Detect which cell encompasses the target text, then output its (x, y) center coordinate. 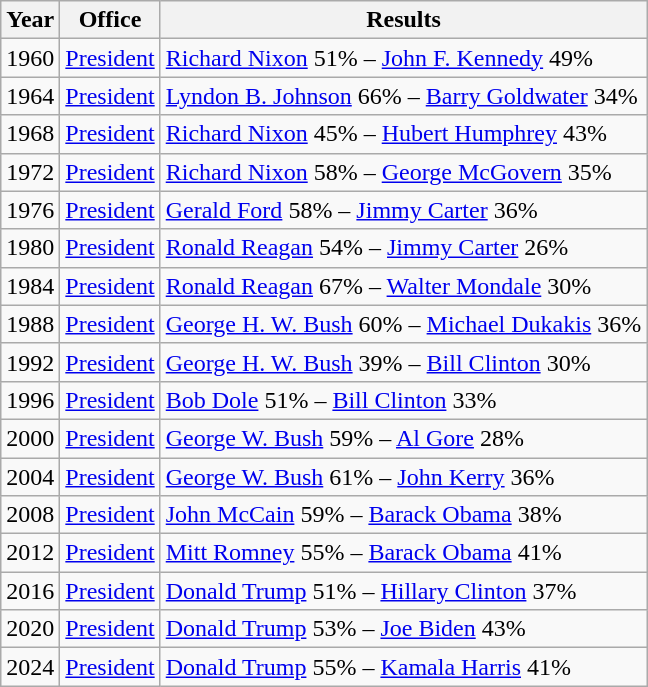
George W. Bush 59% – Al Gore 28% (404, 438)
Richard Nixon 58% – George McGovern 35% (404, 172)
1972 (30, 172)
George H. W. Bush 39% – Bill Clinton 30% (404, 362)
2020 (30, 629)
1976 (30, 210)
Lyndon B. Johnson 66% – Barry Goldwater 34% (404, 96)
1964 (30, 96)
Ronald Reagan 67% – Walter Mondale 30% (404, 286)
2000 (30, 438)
1960 (30, 58)
Donald Trump 55% – Kamala Harris 41% (404, 667)
Ronald Reagan 54% – Jimmy Carter 26% (404, 248)
George W. Bush 61% – John Kerry 36% (404, 477)
2008 (30, 515)
John McCain 59% – Barack Obama 38% (404, 515)
Year (30, 20)
1992 (30, 362)
2024 (30, 667)
Donald Trump 53% – Joe Biden 43% (404, 629)
1996 (30, 400)
1980 (30, 248)
Gerald Ford 58% – Jimmy Carter 36% (404, 210)
Richard Nixon 45% – Hubert Humphrey 43% (404, 134)
2016 (30, 591)
Mitt Romney 55% – Barack Obama 41% (404, 553)
2012 (30, 553)
Bob Dole 51% – Bill Clinton 33% (404, 400)
Donald Trump 51% – Hillary Clinton 37% (404, 591)
Office (110, 20)
1984 (30, 286)
Richard Nixon 51% – John F. Kennedy 49% (404, 58)
Results (404, 20)
1988 (30, 324)
George H. W. Bush 60% – Michael Dukakis 36% (404, 324)
2004 (30, 477)
1968 (30, 134)
